Capture the cell that displays the provided text and extract its (x, y) central coordinate. 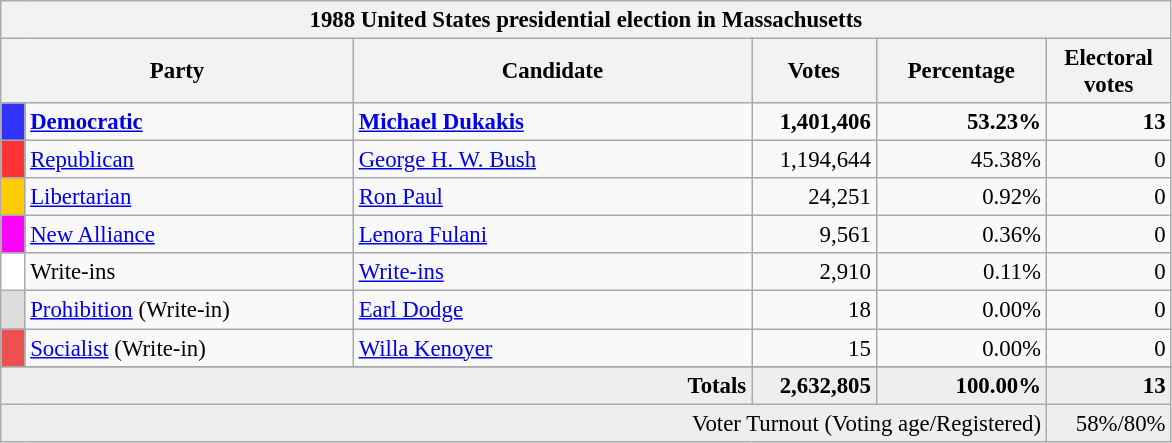
1,401,406 (814, 122)
100.00% (961, 385)
George H. W. Bush (552, 160)
Willa Kenoyer (552, 348)
9,561 (814, 235)
Michael Dukakis (552, 122)
Libertarian (189, 197)
Socialist (Write-in) (189, 348)
15 (814, 348)
New Alliance (189, 235)
2,632,805 (814, 385)
1,194,644 (814, 160)
0.36% (961, 235)
Voter Turnout (Voting age/Registered) (524, 423)
53.23% (961, 122)
Totals (376, 385)
Lenora Fulani (552, 235)
Earl Dodge (552, 310)
24,251 (814, 197)
Republican (189, 160)
Votes (814, 72)
0.11% (961, 273)
1988 United States presidential election in Massachusetts (586, 20)
Party (178, 72)
2,910 (814, 273)
Ron Paul (552, 197)
0.92% (961, 197)
45.38% (961, 160)
Electoral votes (1108, 72)
Democratic (189, 122)
58%/80% (1108, 423)
Prohibition (Write-in) (189, 310)
18 (814, 310)
Candidate (552, 72)
Percentage (961, 72)
